Detect which cell encompasses the target text, then output its [X, Y] center coordinate. 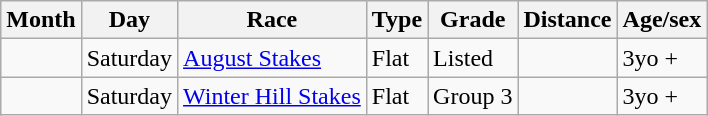
Day [129, 20]
Race [272, 20]
Month [41, 20]
Type [396, 20]
Distance [568, 20]
Listed [473, 58]
Winter Hill Stakes [272, 96]
Age/sex [662, 20]
August Stakes [272, 58]
Grade [473, 20]
Group 3 [473, 96]
